Locate the cell with the specified text and output its [X, Y] center coordinate. 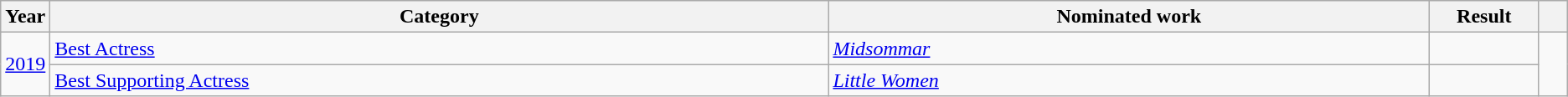
Midsommar [1129, 48]
Result [1484, 17]
2019 [25, 64]
Nominated work [1129, 17]
Best Supporting Actress [439, 80]
Year [25, 17]
Category [439, 17]
Best Actress [439, 48]
Little Women [1129, 80]
